Provide the [X, Y] coordinate of the cell's center where the given text is located.  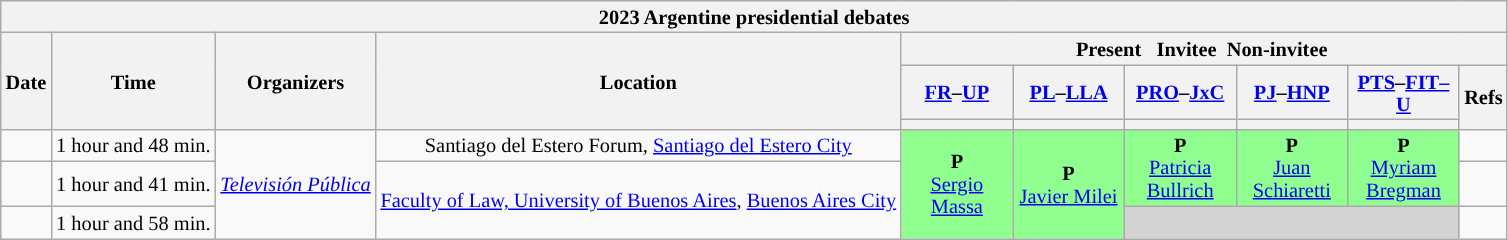
1 hour and 58 min. [133, 222]
PPatricia Bullrich [1180, 168]
PJavier Milei [1069, 184]
Televisión Pública [295, 184]
2023 Argentine presidential debates [754, 16]
Organizers [295, 80]
1 hour and 41 min. [133, 184]
Location [638, 80]
Faculty of Law, University of Buenos Aires, Buenos Aires City [638, 200]
PL–LLA [1069, 92]
PRO–JxC [1180, 92]
FR–UP [957, 92]
Date [26, 80]
Refs [1483, 97]
PSergio Massa [957, 184]
PMyriam Bregman [1404, 168]
Time [133, 80]
Santiago del Estero Forum, Santiago del Estero City [638, 145]
PJuan Schiaretti [1292, 168]
Present Invitee Non-invitee [1204, 48]
PTS–FIT–U [1404, 92]
1 hour and 48 min. [133, 145]
PJ–HNP [1292, 92]
